Return [x, y] of the center of cell containing provided text 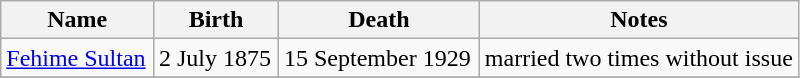
15 September 1929 [378, 58]
2 July 1875 [216, 58]
Death [378, 20]
Fehime Sultan [78, 58]
Birth [216, 20]
Name [78, 20]
Notes [638, 20]
married two times without issue [638, 58]
